Output the [X, Y] coordinate of the center of the cell containing the given text.  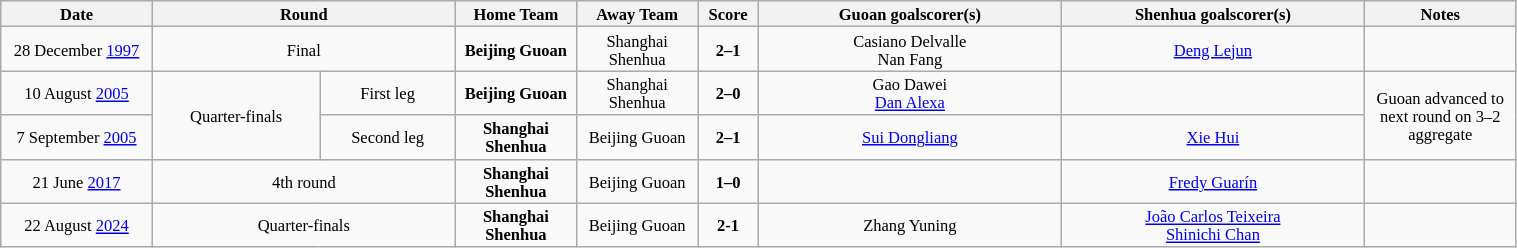
Guoan advanced to next round on 3–2 aggregate [1440, 115]
Score [728, 14]
Home Team [516, 14]
Round [304, 14]
28 December 1997 [77, 49]
Sui Dongliang [910, 137]
2-1 [728, 225]
Final [304, 49]
Xie Hui [1212, 137]
10 August 2005 [77, 93]
4th round [304, 181]
1–0 [728, 181]
Notes [1440, 14]
22 August 2024 [77, 225]
Away Team [638, 14]
2–0 [728, 93]
João Carlos Teixeira Shinichi Chan [1212, 225]
Second leg [388, 137]
7 September 2005 [77, 137]
Deng Lejun [1212, 49]
Gao Dawei Dan Alexa [910, 93]
Fredy Guarín [1212, 181]
Zhang Yuning [910, 225]
Date [77, 14]
First leg [388, 93]
Shenhua goalscorer(s) [1212, 14]
21 June 2017 [77, 181]
Casiano Delvalle Nan Fang [910, 49]
Guoan goalscorer(s) [910, 14]
